Output the (x, y) coordinate of the center of the cell containing the given text.  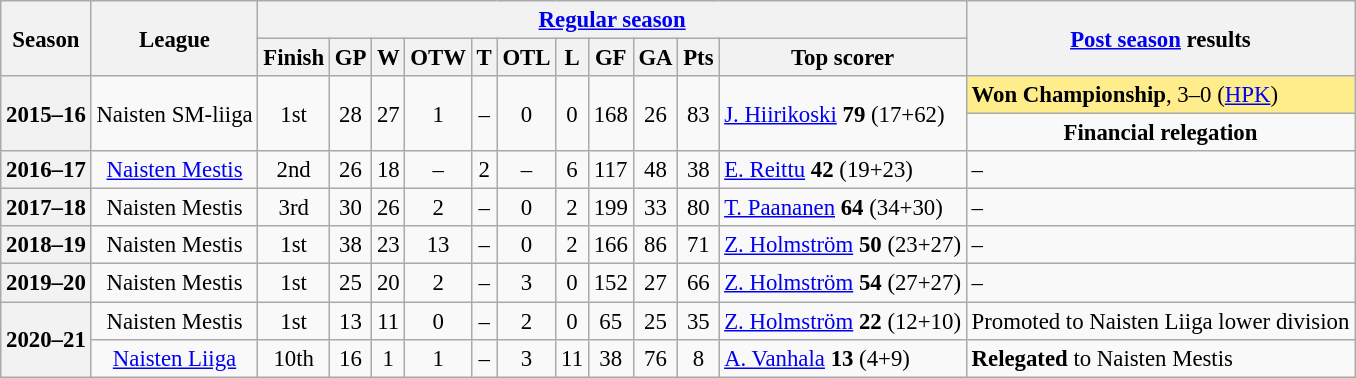
Regular season (612, 20)
35 (698, 321)
Won Championship, 3–0 (HPK) (1160, 95)
2nd (294, 170)
Top scorer (842, 58)
2016–17 (46, 170)
23 (388, 245)
League (174, 38)
2019–20 (46, 283)
76 (656, 358)
Naisten Liiga (174, 358)
2018–19 (46, 245)
30 (350, 208)
117 (610, 170)
GP (350, 58)
10th (294, 358)
Relegated to Naisten Mestis (1160, 358)
152 (610, 283)
J. Hiirikoski 79 (17+62) (842, 114)
W (388, 58)
T. Paananen 64 (34+30) (842, 208)
80 (698, 208)
168 (610, 114)
71 (698, 245)
A. Vanhala 13 (4+9) (842, 358)
Season (46, 38)
Promoted to Naisten Liiga lower division (1160, 321)
T (484, 58)
86 (656, 245)
Financial relegation (1160, 133)
65 (610, 321)
GA (656, 58)
48 (656, 170)
2017–18 (46, 208)
18 (388, 170)
Z. Holmström 50 (23+27) (842, 245)
Naisten SM-liiga (174, 114)
3rd (294, 208)
Pts (698, 58)
20 (388, 283)
Finish (294, 58)
33 (656, 208)
6 (572, 170)
GF (610, 58)
66 (698, 283)
OTL (526, 58)
Z. Holmström 54 (27+27) (842, 283)
Post season results (1160, 38)
OTW (438, 58)
28 (350, 114)
2015–16 (46, 114)
199 (610, 208)
2020–21 (46, 340)
83 (698, 114)
E. Reittu 42 (19+23) (842, 170)
166 (610, 245)
16 (350, 358)
8 (698, 358)
L (572, 58)
Z. Holmström 22 (12+10) (842, 321)
